From the cell containing the given text, extract its center point as [x, y] coordinate. 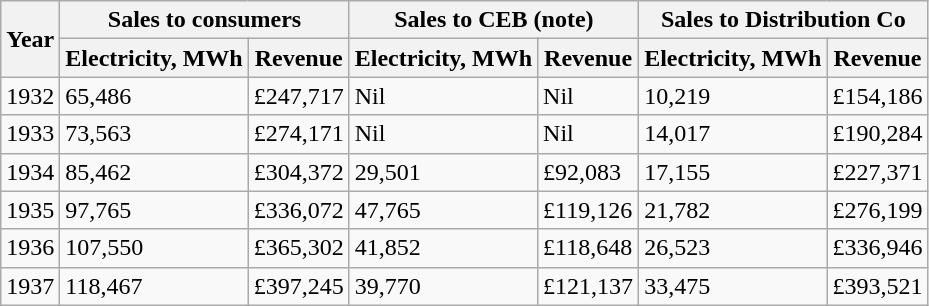
29,501 [443, 172]
£274,171 [298, 134]
41,852 [443, 248]
£154,186 [878, 96]
1935 [30, 210]
1932 [30, 96]
14,017 [733, 134]
£365,302 [298, 248]
£247,717 [298, 96]
£276,199 [878, 210]
39,770 [443, 286]
£393,521 [878, 286]
97,765 [154, 210]
£92,083 [588, 172]
17,155 [733, 172]
1936 [30, 248]
65,486 [154, 96]
10,219 [733, 96]
47,765 [443, 210]
£336,072 [298, 210]
£118,648 [588, 248]
£227,371 [878, 172]
26,523 [733, 248]
33,475 [733, 286]
21,782 [733, 210]
1937 [30, 286]
Year [30, 39]
Sales to CEB (note) [494, 20]
85,462 [154, 172]
107,550 [154, 248]
73,563 [154, 134]
£121,137 [588, 286]
£336,946 [878, 248]
118,467 [154, 286]
£304,372 [298, 172]
1933 [30, 134]
£397,245 [298, 286]
£190,284 [878, 134]
Sales to Distribution Co [784, 20]
Sales to consumers [204, 20]
£119,126 [588, 210]
1934 [30, 172]
